Pinpoint the cell where the given text exists, returning its (x, y) midpoint coordinate. 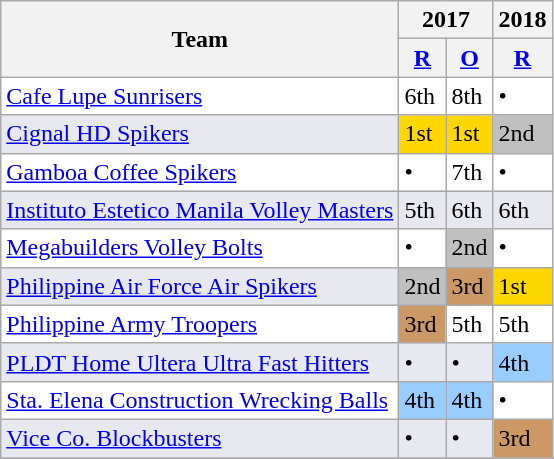
Philippine Army Troopers (200, 324)
7th (470, 172)
8th (470, 96)
2017 (446, 20)
Gamboa Coffee Spikers (200, 172)
Vice Co. Blockbusters (200, 438)
Cafe Lupe Sunrisers (200, 96)
Cignal HD Spikers (200, 134)
Philippine Air Force Air Spikers (200, 286)
2018 (522, 20)
Team (200, 39)
Megabuilders Volley Bolts (200, 248)
Instituto Estetico Manila Volley Masters (200, 210)
Sta. Elena Construction Wrecking Balls (200, 400)
PLDT Home Ultera Ultra Fast Hitters (200, 362)
O (470, 58)
